Output the [X, Y] coordinate of the center of the cell containing the given text.  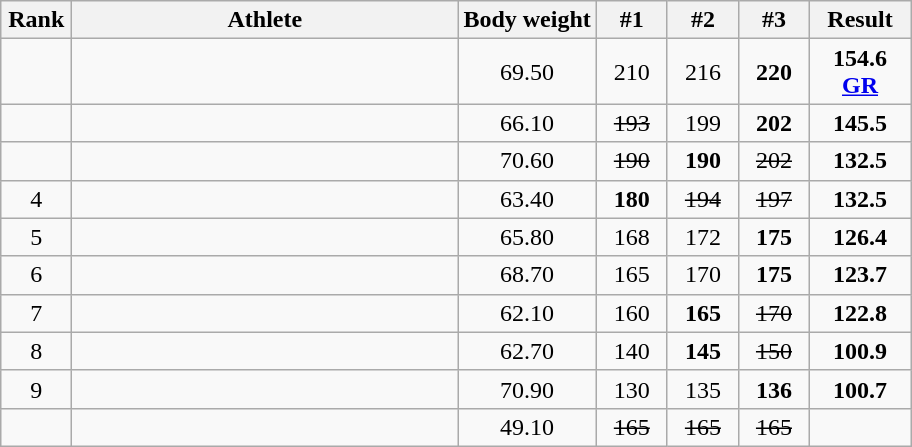
100.7 [860, 389]
Body weight [527, 20]
#1 [632, 20]
68.70 [527, 275]
135 [702, 389]
4 [36, 199]
62.70 [527, 351]
216 [702, 72]
Result [860, 20]
123.7 [860, 275]
180 [632, 199]
65.80 [527, 237]
194 [702, 199]
154.6 GR [860, 72]
199 [702, 123]
160 [632, 313]
Rank [36, 20]
5 [36, 237]
#3 [774, 20]
140 [632, 351]
49.10 [527, 427]
197 [774, 199]
210 [632, 72]
8 [36, 351]
168 [632, 237]
172 [702, 237]
130 [632, 389]
Athlete [265, 20]
122.8 [860, 313]
126.4 [860, 237]
66.10 [527, 123]
62.10 [527, 313]
100.9 [860, 351]
70.90 [527, 389]
220 [774, 72]
145.5 [860, 123]
145 [702, 351]
70.60 [527, 161]
9 [36, 389]
136 [774, 389]
150 [774, 351]
63.40 [527, 199]
#2 [702, 20]
69.50 [527, 72]
7 [36, 313]
6 [36, 275]
193 [632, 123]
